Search for the cell housing the specified text and yield its (x, y) center coordinate. 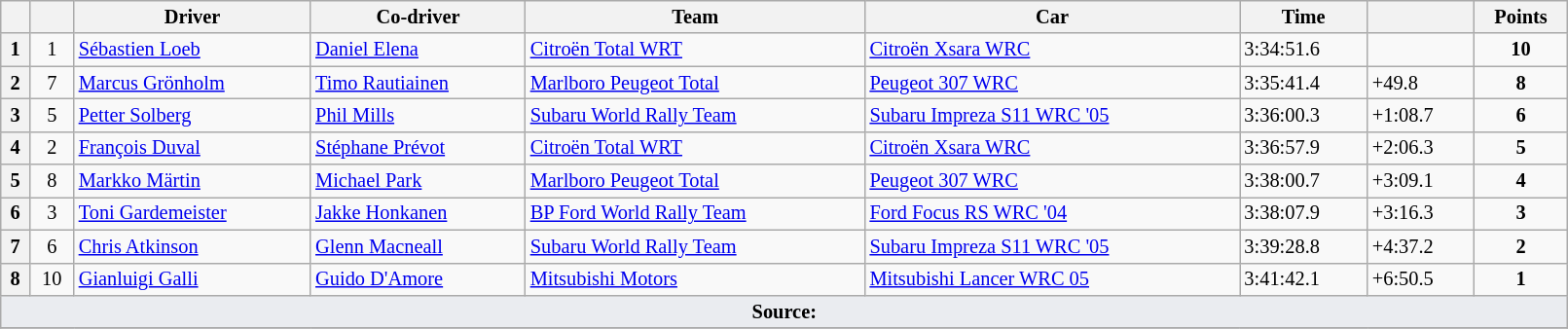
+1:08.7 (1421, 115)
+2:06.3 (1421, 148)
Points (1520, 17)
+3:16.3 (1421, 213)
Co-driver (419, 17)
3:35:41.4 (1304, 83)
Stéphane Prévot (419, 148)
Glenn Macneall (419, 246)
3:41:42.1 (1304, 279)
BP Ford World Rally Team (695, 213)
Sébastien Loeb (193, 50)
Car (1053, 17)
Source: (784, 311)
Marcus Grönholm (193, 83)
Michael Park (419, 181)
François Duval (193, 148)
Chris Atkinson (193, 246)
+4:37.2 (1421, 246)
3:36:00.3 (1304, 115)
Markko Märtin (193, 181)
3:38:00.7 (1304, 181)
Team (695, 17)
Time (1304, 17)
Gianluigi Galli (193, 279)
+49.8 (1421, 83)
Daniel Elena (419, 50)
Petter Solberg (193, 115)
Driver (193, 17)
Guido D'Amore (419, 279)
Jakke Honkanen (419, 213)
3:39:28.8 (1304, 246)
3:36:57.9 (1304, 148)
Toni Gardemeister (193, 213)
3:38:07.9 (1304, 213)
Phil Mills (419, 115)
+6:50.5 (1421, 279)
3:34:51.6 (1304, 50)
Ford Focus RS WRC '04 (1053, 213)
Mitsubishi Motors (695, 279)
Timo Rautiainen (419, 83)
Mitsubishi Lancer WRC 05 (1053, 279)
+3:09.1 (1421, 181)
